Extract the (x, y) coordinate from the center of the cell holding the provided text.  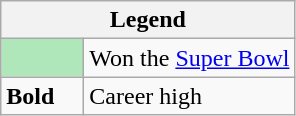
Won the Super Bowl (190, 58)
Career high (190, 96)
Bold (42, 96)
Legend (148, 20)
